Return the (X, Y) coordinate for the center point of the cell that contains the specified text.  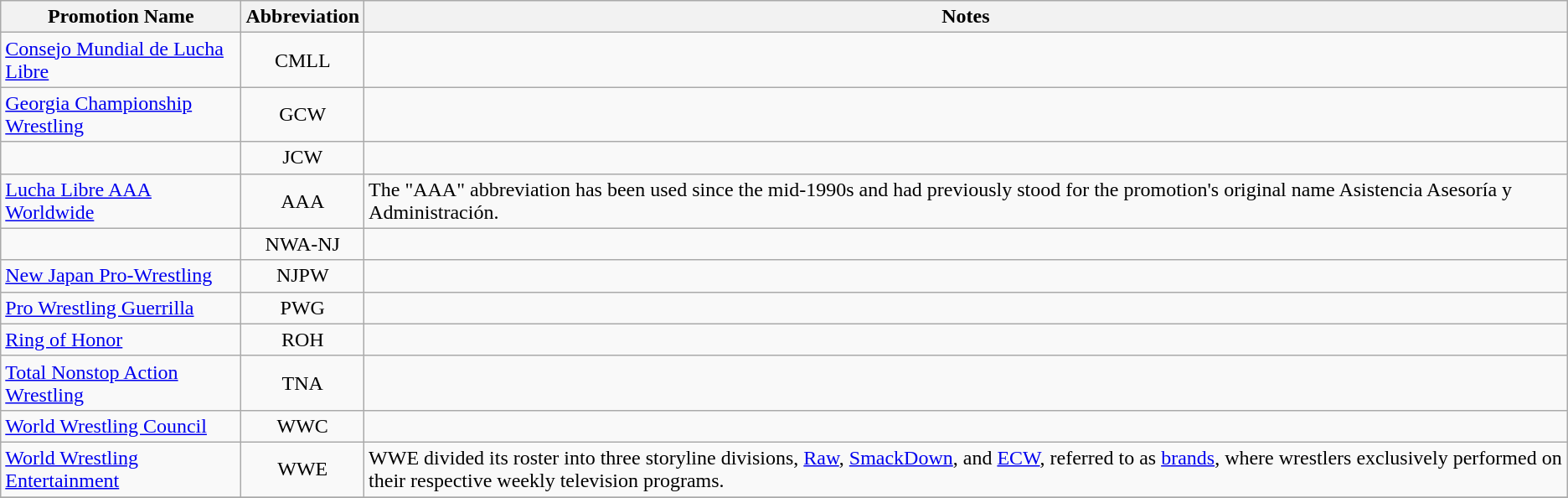
GCW (303, 114)
CMLL (303, 60)
TNA (303, 382)
PWG (303, 308)
New Japan Pro-Wrestling (121, 276)
WWC (303, 426)
WWE (303, 469)
Total Nonstop Action Wrestling (121, 382)
ROH (303, 340)
Georgia Championship Wrestling (121, 114)
World Wrestling Entertainment (121, 469)
Notes (967, 17)
Ring of Honor (121, 340)
Abbreviation (303, 17)
Consejo Mundial de Lucha Libre (121, 60)
World Wrestling Council (121, 426)
NWA-NJ (303, 244)
Lucha Libre AAA Worldwide (121, 201)
Pro Wrestling Guerrilla (121, 308)
JCW (303, 158)
AAA (303, 201)
Promotion Name (121, 17)
NJPW (303, 276)
